Pinpoint the cell where the given text exists, returning its [x, y] midpoint coordinate. 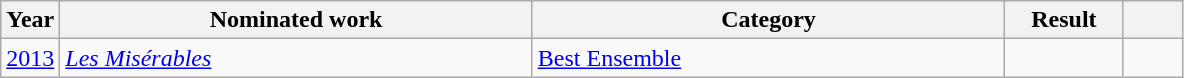
Category [768, 20]
Les Misérables [296, 58]
Year [30, 20]
Nominated work [296, 20]
Result [1064, 20]
Best Ensemble [768, 58]
2013 [30, 58]
